Identify which cell holds the provided text, then report its [X, Y] central coordinate. 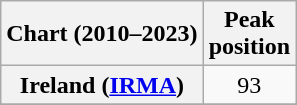
Ireland (IRMA) [102, 85]
Peakposition [249, 34]
93 [249, 85]
Chart (2010–2023) [102, 34]
